Identify which cell holds the provided text, then report its (X, Y) central coordinate. 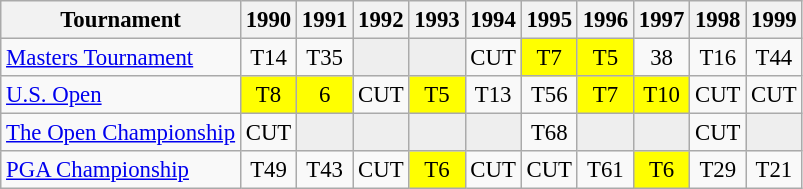
T56 (549, 95)
T29 (718, 170)
38 (661, 58)
1997 (661, 20)
T14 (268, 58)
T43 (325, 170)
T68 (549, 133)
1990 (268, 20)
1998 (718, 20)
T61 (605, 170)
T44 (774, 58)
1995 (549, 20)
T8 (268, 95)
T49 (268, 170)
1992 (381, 20)
6 (325, 95)
T21 (774, 170)
T35 (325, 58)
T16 (718, 58)
1996 (605, 20)
T10 (661, 95)
Masters Tournament (121, 58)
PGA Championship (121, 170)
1991 (325, 20)
T13 (493, 95)
1993 (437, 20)
The Open Championship (121, 133)
Tournament (121, 20)
U.S. Open (121, 95)
1994 (493, 20)
1999 (774, 20)
